Find where the given text appears and provide that cell's center as (X, Y) coordinate. 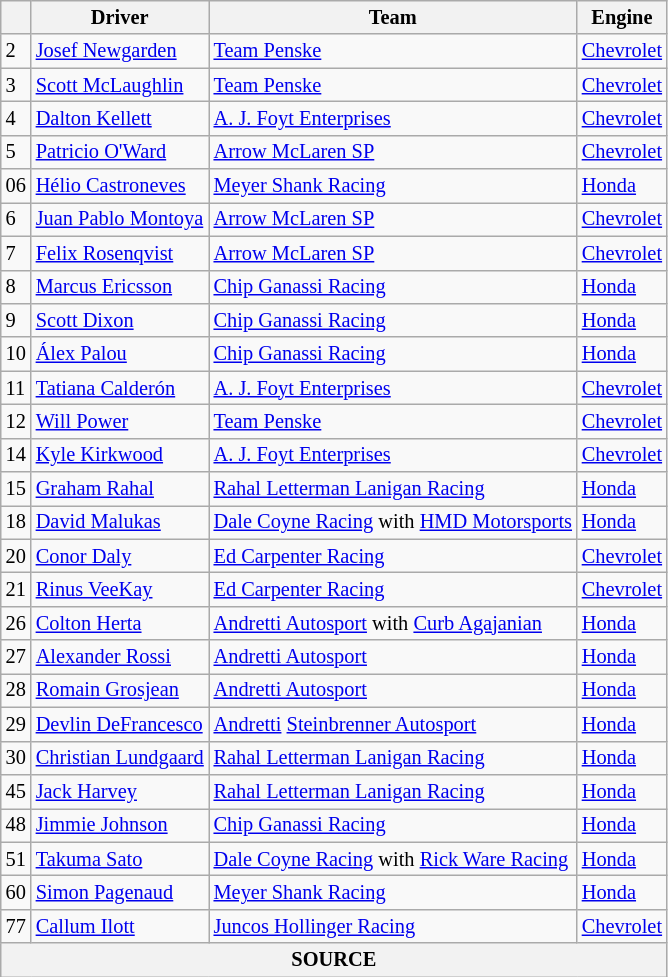
Colton Herta (120, 623)
Alexander Rossi (120, 657)
Josef Newgarden (120, 51)
SOURCE (334, 960)
Takuma Sato (120, 859)
26 (16, 623)
Juncos Hollinger Racing (393, 926)
12 (16, 421)
28 (16, 690)
Juan Pablo Montoya (120, 219)
15 (16, 489)
3 (16, 85)
14 (16, 455)
4 (16, 118)
David Malukas (120, 522)
45 (16, 791)
Callum Ilott (120, 926)
30 (16, 758)
Scott McLaughlin (120, 85)
20 (16, 556)
Marcus Ericsson (120, 287)
Patricio O'Ward (120, 152)
8 (16, 287)
Jimmie Johnson (120, 825)
Dalton Kellett (120, 118)
21 (16, 589)
Romain Grosjean (120, 690)
Dale Coyne Racing with Rick Ware Racing (393, 859)
27 (16, 657)
Christian Lundgaard (120, 758)
Hélio Castroneves (120, 186)
Driver (120, 17)
2 (16, 51)
60 (16, 892)
06 (16, 186)
Engine (622, 17)
Conor Daly (120, 556)
6 (16, 219)
Simon Pagenaud (120, 892)
5 (16, 152)
Graham Rahal (120, 489)
11 (16, 388)
Dale Coyne Racing with HMD Motorsports (393, 522)
Álex Palou (120, 354)
Andretti Steinbrenner Autosport (393, 724)
Andretti Autosport with Curb Agajanian (393, 623)
7 (16, 253)
Jack Harvey (120, 791)
48 (16, 825)
10 (16, 354)
29 (16, 724)
Devlin DeFrancesco (120, 724)
Scott Dixon (120, 320)
Will Power (120, 421)
51 (16, 859)
Rinus VeeKay (120, 589)
Felix Rosenqvist (120, 253)
Kyle Kirkwood (120, 455)
Tatiana Calderón (120, 388)
Team (393, 17)
18 (16, 522)
77 (16, 926)
9 (16, 320)
